For the text-containing cell, return its midpoint in [x, y] coordinate format. 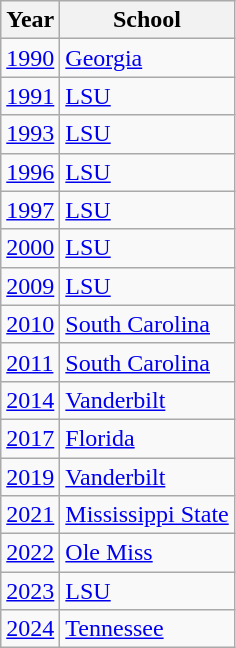
2023 [30, 591]
2019 [30, 477]
Mississippi State [147, 515]
2009 [30, 286]
Georgia [147, 58]
1997 [30, 210]
Tennessee [147, 629]
Year [30, 20]
Ole Miss [147, 553]
2017 [30, 438]
2010 [30, 324]
2022 [30, 553]
2024 [30, 629]
1996 [30, 172]
School [147, 20]
2011 [30, 362]
Florida [147, 438]
1991 [30, 96]
2021 [30, 515]
2000 [30, 248]
2014 [30, 400]
1990 [30, 58]
1993 [30, 134]
